Extract the (x, y) coordinate from the center of the cell holding the provided text.  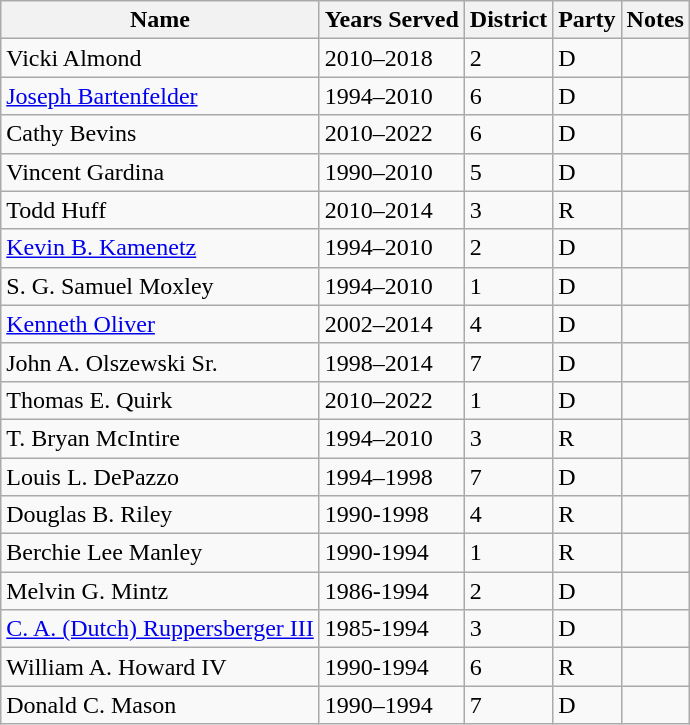
Donald C. Mason (160, 705)
C. A. (Dutch) Ruppersberger III (160, 629)
2010–2014 (392, 210)
Douglas B. Riley (160, 515)
John A. Olszewski Sr. (160, 362)
Vincent Gardina (160, 172)
Years Served (392, 20)
Party (587, 20)
2002–2014 (392, 324)
District (508, 20)
Cathy Bevins (160, 134)
1990-1998 (392, 515)
1990–2010 (392, 172)
Notes (655, 20)
Todd Huff (160, 210)
T. Bryan McIntire (160, 438)
1985-1994 (392, 629)
William A. Howard IV (160, 667)
Name (160, 20)
S. G. Samuel Moxley (160, 286)
Thomas E. Quirk (160, 400)
Kevin B. Kamenetz (160, 248)
2010–2018 (392, 58)
Joseph Bartenfelder (160, 96)
1990–1994 (392, 705)
1994–1998 (392, 477)
Berchie Lee Manley (160, 553)
Vicki Almond (160, 58)
1998–2014 (392, 362)
Kenneth Oliver (160, 324)
5 (508, 172)
Louis L. DePazzo (160, 477)
Melvin G. Mintz (160, 591)
1986-1994 (392, 591)
